Scan for the cell matching the given text and deliver its (X, Y) coordinate at center. 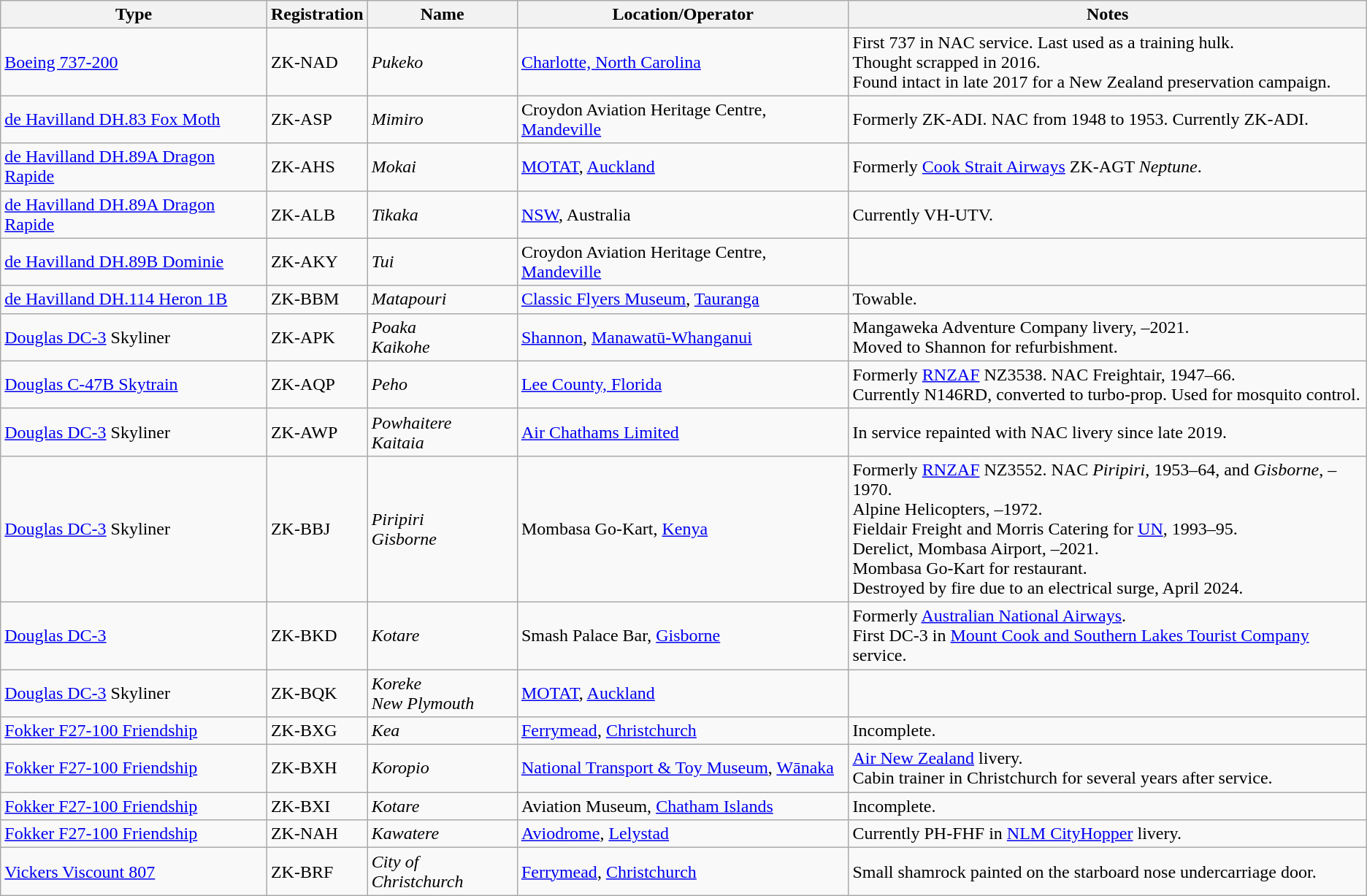
Douglas C-47B Skytrain (134, 384)
Lee County, Florida (683, 384)
Formerly Cook Strait Airways ZK-AGT Neptune. (1107, 166)
de Havilland DH.89B Dominie (134, 261)
Aviation Museum, Chatham Islands (683, 806)
ZK-BXI (317, 806)
Charlotte, North Carolina (683, 62)
Location/Operator (683, 15)
ZK-ALB (317, 215)
Air Chathams Limited (683, 432)
In service repainted with NAC livery since late 2019. (1107, 432)
ZK-AWP (317, 432)
Smash Palace Bar, Gisborne (683, 635)
PowhaitereKaitaia (443, 432)
KorekeNew Plymouth (443, 692)
ZK-AKY (317, 261)
Peho (443, 384)
Formerly Australian National Airways.First DC-3 in Mount Cook and Southern Lakes Tourist Company service. (1107, 635)
Koropio (443, 768)
Matapouri (443, 299)
Shannon, Manawatū-Whanganui (683, 337)
Mangaweka Adventure Company livery, –2021.Moved to Shannon for refurbishment. (1107, 337)
Towable. (1107, 299)
ZK-BBM (317, 299)
Registration (317, 15)
Currently PH-FHF in NLM CityHopper livery. (1107, 834)
Classic Flyers Museum, Tauranga (683, 299)
ZK-BKD (317, 635)
Pukeko (443, 62)
ZK-ASP (317, 120)
ZK-AQP (317, 384)
Formerly ZK-ADI. NAC from 1948 to 1953. Currently ZK-ADI. (1107, 120)
National Transport & Toy Museum, Wānaka (683, 768)
Formerly RNZAF NZ3538. NAC Freightair, 1947–66.Currently N146RD, converted to turbo-prop. Used for mosquito control. (1107, 384)
Boeing 737-200 (134, 62)
Mombasa Go-Kart, Kenya (683, 529)
Kawatere (443, 834)
Mimiro (443, 120)
Type (134, 15)
Tikaka (443, 215)
Tui (443, 261)
Notes (1107, 15)
First 737 in NAC service. Last used as a training hulk.Thought scrapped in 2016.Found intact in late 2017 for a New Zealand preservation campaign. (1107, 62)
ZK-NAD (317, 62)
PiripiriGisborne (443, 529)
de Havilland DH.83 Fox Moth (134, 120)
Vickers Viscount 807 (134, 872)
Aviodrome, Lelystad (683, 834)
ZK-NAH (317, 834)
ZK-BXG (317, 731)
Air New Zealand livery.Cabin trainer in Christchurch for several years after service. (1107, 768)
de Havilland DH.114 Heron 1B (134, 299)
ZK-BQK (317, 692)
ZK-BXH (317, 768)
ZK-APK (317, 337)
ZK-AHS (317, 166)
City of Christchurch (443, 872)
Currently VH-UTV. (1107, 215)
NSW, Australia (683, 215)
ZK-BRF (317, 872)
Douglas DC-3 (134, 635)
Small shamrock painted on the starboard nose undercarriage door. (1107, 872)
Mokai (443, 166)
Name (443, 15)
Kea (443, 731)
ZK-BBJ (317, 529)
PoakaKaikohe (443, 337)
